Find where the given text appears and provide that cell's center as (X, Y) coordinate. 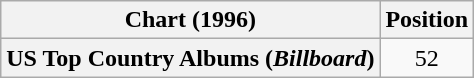
Position (427, 20)
US Top Country Albums (Billboard) (190, 58)
Chart (1996) (190, 20)
52 (427, 58)
